Output the [x, y] coordinate of the center of the cell containing the given text.  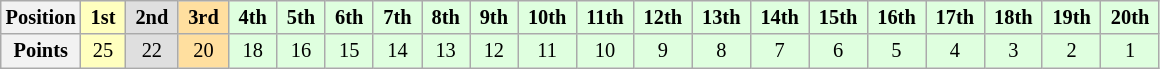
12 [494, 51]
10 [604, 51]
22 [152, 51]
14th [779, 17]
20 [203, 51]
4 [955, 51]
2 [1071, 51]
7 [779, 51]
18 [253, 51]
11th [604, 17]
20th [1130, 17]
1 [1130, 51]
15 [349, 51]
5 [896, 51]
4th [253, 17]
9 [663, 51]
Position [41, 17]
11 [547, 51]
18th [1013, 17]
9th [494, 17]
17th [955, 17]
6 [838, 51]
16th [896, 17]
8 [721, 51]
6th [349, 17]
19th [1071, 17]
13th [721, 17]
15th [838, 17]
8th [446, 17]
13 [446, 51]
3 [1013, 51]
10th [547, 17]
1st [104, 17]
25 [104, 51]
14 [397, 51]
Points [41, 51]
2nd [152, 17]
12th [663, 17]
16 [301, 51]
3rd [203, 17]
5th [301, 17]
7th [397, 17]
